Determine the [x, y] coordinate at the center of the cell enclosing the given text.  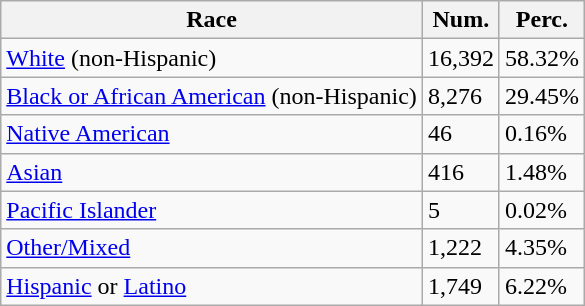
0.16% [542, 134]
1,749 [460, 286]
0.02% [542, 210]
Hispanic or Latino [212, 286]
8,276 [460, 96]
Black or African American (non-Hispanic) [212, 96]
Other/Mixed [212, 248]
Asian [212, 172]
4.35% [542, 248]
46 [460, 134]
29.45% [542, 96]
1.48% [542, 172]
16,392 [460, 58]
White (non-Hispanic) [212, 58]
58.32% [542, 58]
5 [460, 210]
416 [460, 172]
Num. [460, 20]
Native American [212, 134]
Perc. [542, 20]
6.22% [542, 286]
Pacific Islander [212, 210]
1,222 [460, 248]
Race [212, 20]
